Find where the given text appears and provide that cell's center as [x, y] coordinate. 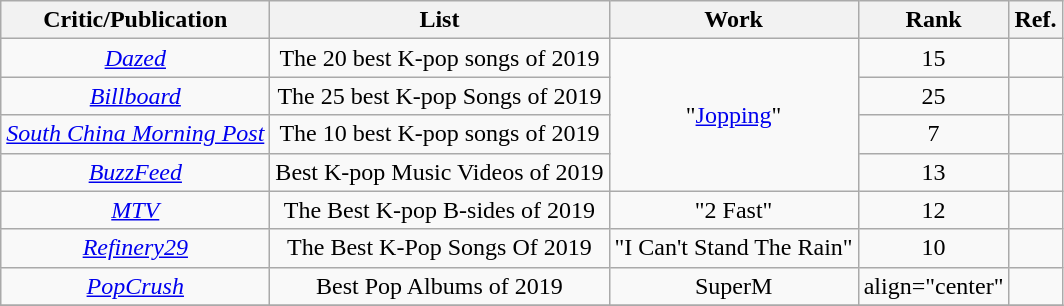
The 25 best K-pop Songs of 2019 [440, 96]
Best Pop Albums of 2019 [440, 286]
MTV [136, 210]
PopCrush [136, 286]
The 20 best K-pop songs of 2019 [440, 58]
"I Can't Stand The Rain" [734, 248]
List [440, 20]
SuperM [734, 286]
Rank [934, 20]
align="center" [934, 286]
BuzzFeed [136, 172]
15 [934, 58]
Refinery29 [136, 248]
10 [934, 248]
Work [734, 20]
7 [934, 134]
"2 Fast" [734, 210]
"Jopping" [734, 115]
Billboard [136, 96]
Best K-pop Music Videos of 2019 [440, 172]
Critic/Publication [136, 20]
25 [934, 96]
South China Morning Post [136, 134]
The Best K-pop B-sides of 2019 [440, 210]
The Best K-Pop Songs Of 2019 [440, 248]
Dazed [136, 58]
Ref. [1036, 20]
13 [934, 172]
12 [934, 210]
The 10 best K-pop songs of 2019 [440, 134]
